Capture the cell that displays the provided text and extract its (X, Y) central coordinate. 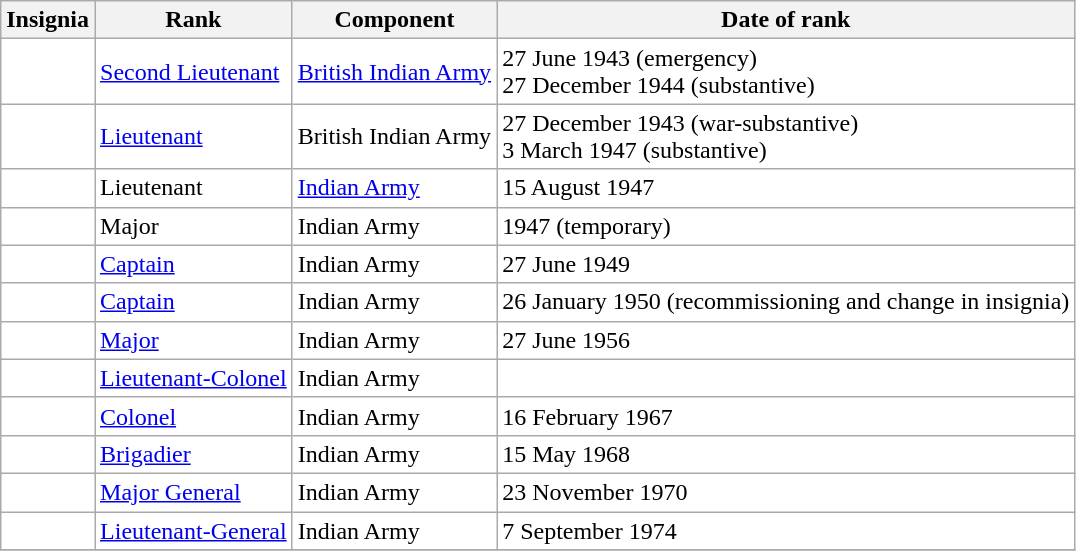
27 December 1943 (war-substantive)3 March 1947 (substantive) (786, 136)
15 August 1947 (786, 188)
Brigadier (194, 454)
1947 (temporary) (786, 226)
27 June 1956 (786, 340)
7 September 1974 (786, 531)
Second Lieutenant (194, 72)
Colonel (194, 416)
15 May 1968 (786, 454)
27 June 1949 (786, 264)
Component (394, 20)
23 November 1970 (786, 492)
16 February 1967 (786, 416)
27 June 1943 (emergency)27 December 1944 (substantive) (786, 72)
26 January 1950 (recommissioning and change in insignia) (786, 302)
Insignia (48, 20)
Date of rank (786, 20)
Lieutenant-General (194, 531)
Major General (194, 492)
Lieutenant-Colonel (194, 378)
Rank (194, 20)
